Determine the [X, Y] coordinate at the center of the cell enclosing the given text.  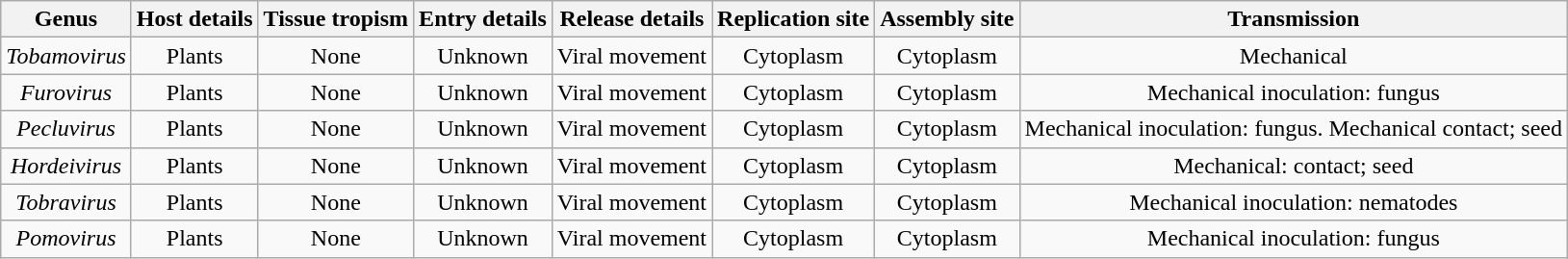
Tissue tropism [336, 19]
Transmission [1294, 19]
Pecluvirus [66, 129]
Furovirus [66, 92]
Mechanical inoculation: nematodes [1294, 202]
Genus [66, 19]
Replication site [793, 19]
Pomovirus [66, 239]
Mechanical: contact; seed [1294, 166]
Hordeivirus [66, 166]
Mechanical inoculation: fungus. Mechanical contact; seed [1294, 129]
Mechanical [1294, 56]
Tobravirus [66, 202]
Host details [194, 19]
Assembly site [947, 19]
Release details [631, 19]
Tobamovirus [66, 56]
Entry details [483, 19]
